Output the [X, Y] coordinate of the center of the cell containing the given text.  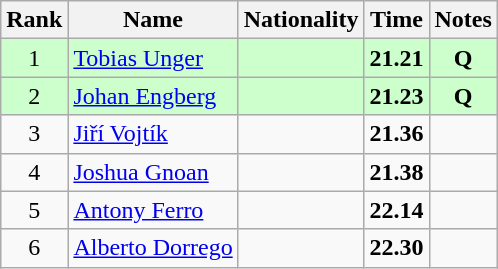
21.21 [396, 58]
Johan Engberg [153, 96]
4 [34, 172]
6 [34, 248]
3 [34, 134]
Alberto Dorrego [153, 248]
Antony Ferro [153, 210]
5 [34, 210]
22.30 [396, 248]
Tobias Unger [153, 58]
Joshua Gnoan [153, 172]
22.14 [396, 210]
1 [34, 58]
Time [396, 20]
Rank [34, 20]
2 [34, 96]
Notes [463, 20]
Jiří Vojtík [153, 134]
21.38 [396, 172]
21.23 [396, 96]
21.36 [396, 134]
Name [153, 20]
Nationality [301, 20]
